Capture the cell that displays the provided text and extract its (x, y) central coordinate. 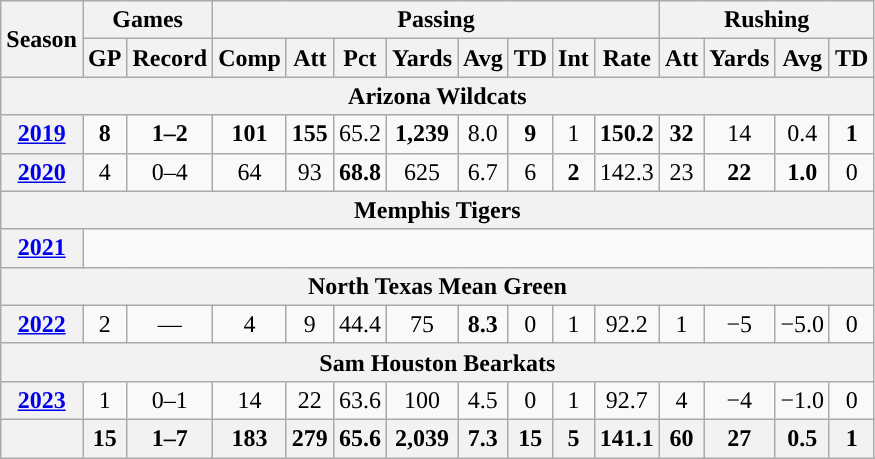
141.1 (626, 438)
60 (681, 438)
Arizona Wildcats (438, 96)
2023 (42, 400)
63.6 (360, 400)
0.4 (802, 134)
27 (740, 438)
Passing (436, 20)
68.8 (360, 172)
North Texas Mean Green (438, 286)
−1.0 (802, 400)
92.2 (626, 324)
183 (250, 438)
0–1 (170, 400)
75 (422, 324)
65.6 (360, 438)
101 (250, 134)
8 (104, 134)
6 (530, 172)
142.3 (626, 172)
Games (147, 20)
279 (310, 438)
8.0 (484, 134)
−5.0 (802, 324)
5 (574, 438)
2,039 (422, 438)
65.2 (360, 134)
Comp (250, 58)
Pct (360, 58)
625 (422, 172)
1.0 (802, 172)
Season (42, 39)
Sam Houston Bearkats (438, 362)
2019 (42, 134)
−4 (740, 400)
0.5 (802, 438)
6.7 (484, 172)
93 (310, 172)
2022 (42, 324)
44.4 (360, 324)
100 (422, 400)
Rushing (766, 20)
92.7 (626, 400)
−5 (740, 324)
GP (104, 58)
155 (310, 134)
2020 (42, 172)
Record (170, 58)
Memphis Tigers (438, 210)
64 (250, 172)
1–2 (170, 134)
23 (681, 172)
0–4 (170, 172)
32 (681, 134)
150.2 (626, 134)
1–7 (170, 438)
— (170, 324)
Int (574, 58)
1,239 (422, 134)
2021 (42, 248)
Rate (626, 58)
8.3 (484, 324)
4.5 (484, 400)
7.3 (484, 438)
